Identify which cell holds the provided text, then report its (X, Y) central coordinate. 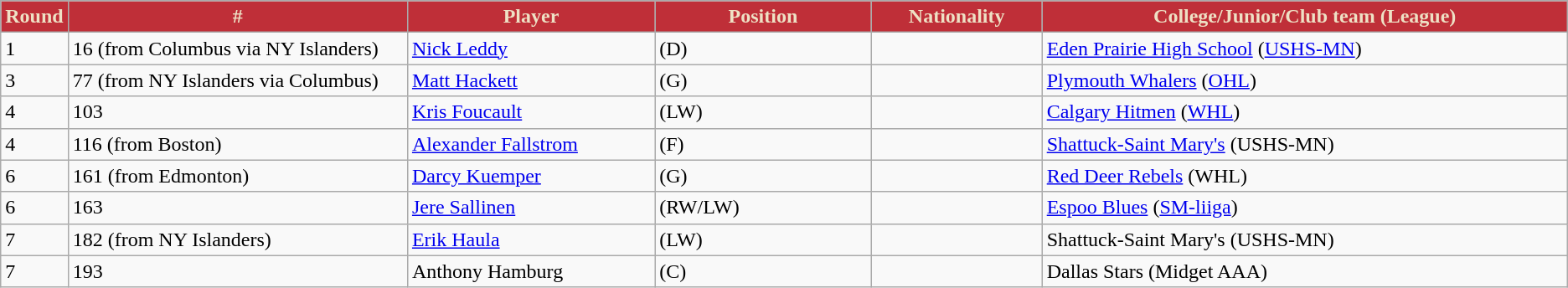
Nationality (957, 17)
182 (from NY Islanders) (238, 239)
Round (34, 17)
193 (238, 271)
Eden Prairie High School (USHS-MN) (1305, 49)
Player (531, 17)
77 (from NY Islanders via Columbus) (238, 80)
Red Deer Rebels (WHL) (1305, 176)
1 (34, 49)
Nick Leddy (531, 49)
Kris Foucault (531, 112)
College/Junior/Club team (League) (1305, 17)
(D) (764, 49)
Anthony Hamburg (531, 271)
Espoo Blues (SM-liiga) (1305, 208)
Darcy Kuemper (531, 176)
161 (from Edmonton) (238, 176)
(C) (764, 271)
Alexander Fallstrom (531, 144)
(RW/LW) (764, 208)
Dallas Stars (Midget AAA) (1305, 271)
Jere Sallinen (531, 208)
116 (from Boston) (238, 144)
(F) (764, 144)
Position (764, 17)
Erik Haula (531, 239)
103 (238, 112)
163 (238, 208)
Matt Hackett (531, 80)
# (238, 17)
3 (34, 80)
Plymouth Whalers (OHL) (1305, 80)
Calgary Hitmen (WHL) (1305, 112)
16 (from Columbus via NY Islanders) (238, 49)
